Pinpoint the cell where the given text exists, returning its [x, y] midpoint coordinate. 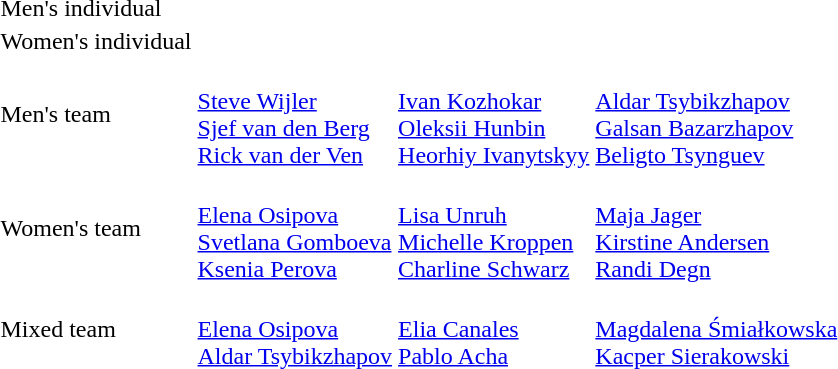
Lisa UnruhMichelle KroppenCharline Schwarz [494, 228]
Ivan KozhokarOleksii HunbinHeorhiy Ivanytskyy [494, 114]
Elena OsipovaSvetlana GomboevaKsenia Perova [295, 228]
Steve WijlerSjef van den BergRick van der Ven [295, 114]
